Pinpoint the cell where the given text exists, returning its (X, Y) midpoint coordinate. 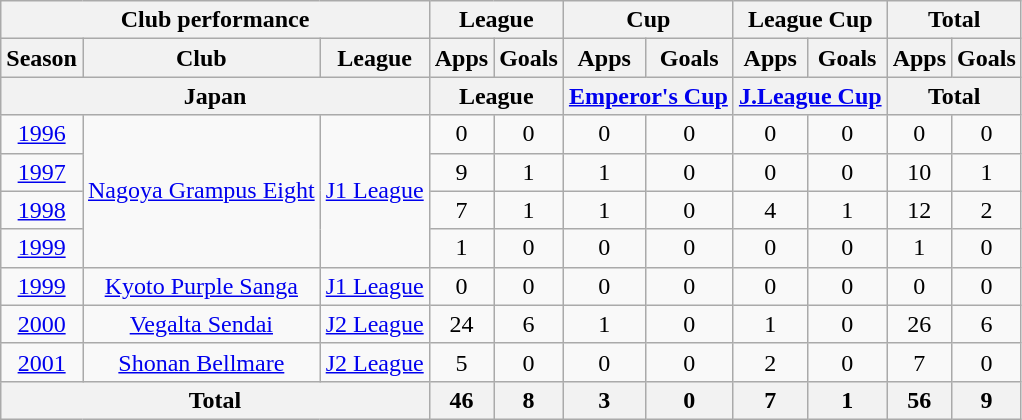
Cup (648, 20)
2000 (42, 324)
Vegalta Sendai (201, 324)
12 (919, 210)
Season (42, 58)
League Cup (810, 20)
1997 (42, 172)
4 (770, 210)
Emperor's Cup (648, 96)
8 (529, 400)
10 (919, 172)
1998 (42, 210)
Kyoto Purple Sanga (201, 286)
Shonan Bellmare (201, 362)
24 (461, 324)
56 (919, 400)
Nagoya Grampus Eight (201, 191)
5 (461, 362)
Club (201, 58)
Japan (215, 96)
46 (461, 400)
1996 (42, 134)
26 (919, 324)
3 (604, 400)
Club performance (215, 20)
J.League Cup (810, 96)
2001 (42, 362)
